Determine the [X, Y] coordinate at the center of the cell enclosing the given text.  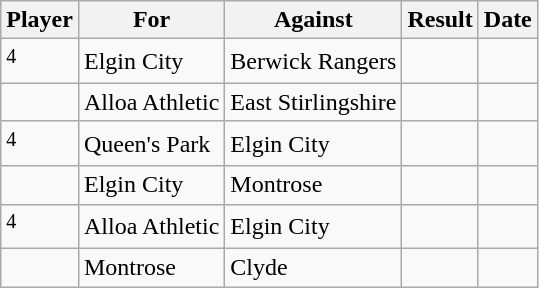
Date [508, 20]
Clyde [314, 268]
Player [40, 20]
Against [314, 20]
Berwick Rangers [314, 62]
Queen's Park [151, 144]
East Stirlingshire [314, 102]
Result [440, 20]
For [151, 20]
